Return (X, Y) of the center of cell containing provided text 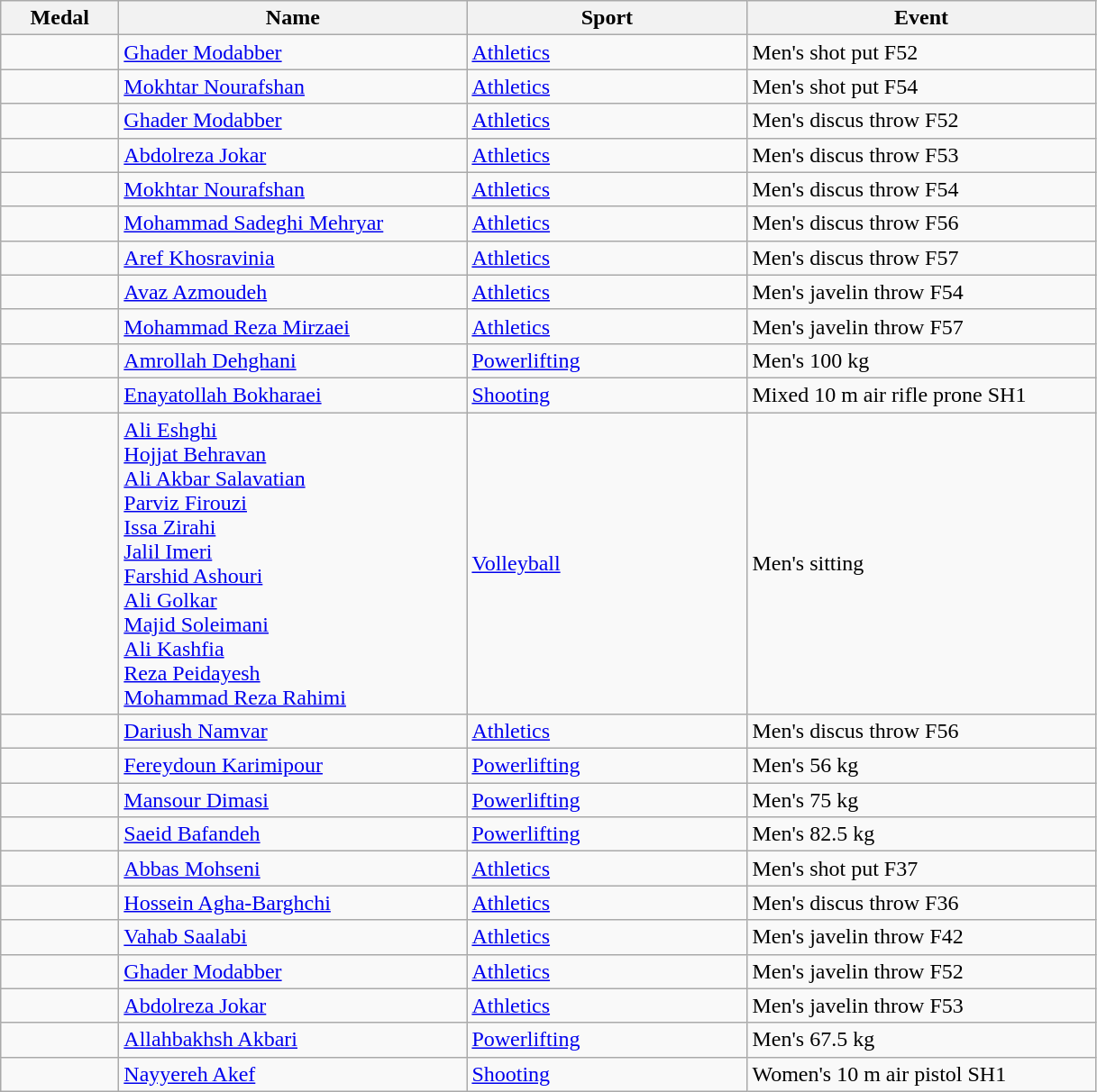
Fereydoun Karimipour (293, 766)
Men's discus throw F52 (921, 121)
Aref Khosravinia (293, 258)
Volleyball (608, 564)
Men's discus throw F53 (921, 155)
Men's 82.5 kg (921, 834)
Men's shot put F54 (921, 86)
Name (293, 18)
Men's discus throw F57 (921, 258)
Nayyereh Akef (293, 1074)
Dariush Namvar (293, 732)
Men's 67.5 kg (921, 1040)
Men's 56 kg (921, 766)
Abbas Mohseni (293, 869)
Men's 100 kg (921, 360)
Women's 10 m air pistol SH1 (921, 1074)
Allahbakhsh Akbari (293, 1040)
Saeid Bafandeh (293, 834)
Men's javelin throw F54 (921, 292)
Men's shot put F52 (921, 52)
Sport (608, 18)
Men's 75 kg (921, 800)
Men's discus throw F36 (921, 903)
Mohammad Sadeghi Mehryar (293, 223)
Men's shot put F37 (921, 869)
Mixed 10 m air rifle prone SH1 (921, 395)
Men's javelin throw F42 (921, 937)
Men's javelin throw F57 (921, 326)
Medal (59, 18)
Vahab Saalabi (293, 937)
Avaz Azmoudeh (293, 292)
Men's discus throw F54 (921, 189)
Men's javelin throw F53 (921, 1006)
Mansour Dimasi (293, 800)
Amrollah Dehghani (293, 360)
Men's javelin throw F52 (921, 971)
Men's sitting (921, 564)
Hossein Agha-Barghchi (293, 903)
Enayatollah Bokharaei (293, 395)
Mohammad Reza Mirzaei (293, 326)
Event (921, 18)
